Search for the cell housing the specified text and yield its (X, Y) center coordinate. 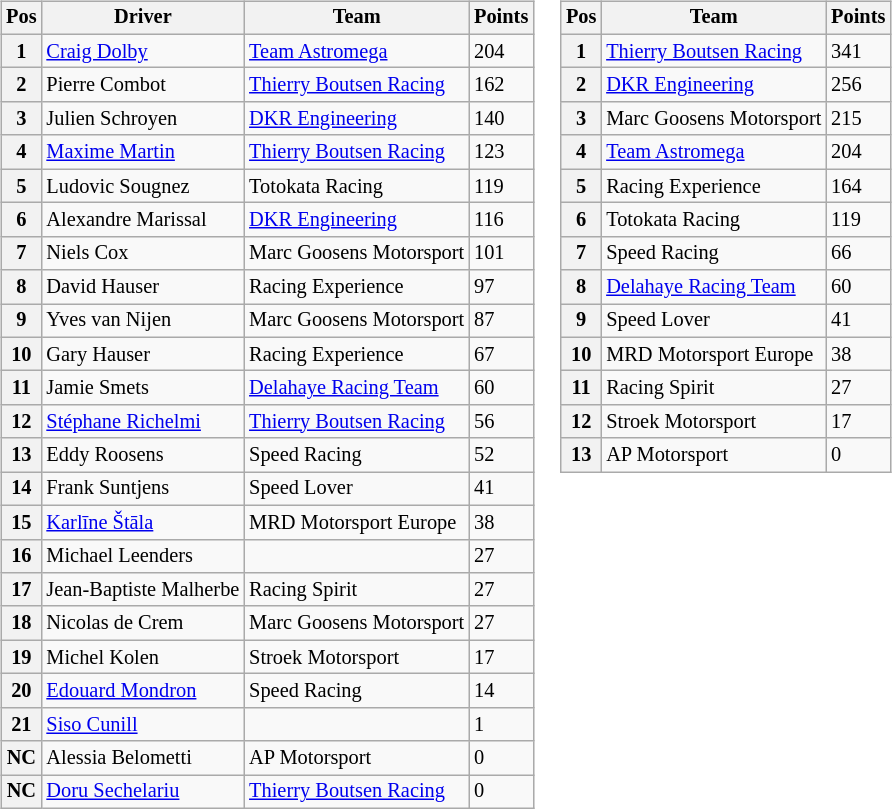
16 (21, 556)
256 (858, 85)
140 (501, 119)
164 (858, 186)
Ludovic Sougnez (142, 186)
Jean-Baptiste Malherbe (142, 590)
Eddy Roosens (142, 455)
Michael Leenders (142, 556)
66 (858, 253)
Stéphane Richelmi (142, 422)
341 (858, 51)
Gary Hauser (142, 354)
19 (21, 657)
Frank Suntjens (142, 489)
162 (501, 85)
87 (501, 321)
215 (858, 119)
Siso Cunill (142, 724)
Alexandre Marissal (142, 220)
56 (501, 422)
Nicolas de Crem (142, 623)
Doru Sechelariu (142, 792)
67 (501, 354)
123 (501, 152)
Karlīne Štāla (142, 522)
15 (21, 522)
18 (21, 623)
Michel Kolen (142, 657)
Driver (142, 18)
Pierre Combot (142, 85)
Craig Dolby (142, 51)
20 (21, 691)
Julien Schroyen (142, 119)
97 (501, 287)
Jamie Smets (142, 388)
Alessia Belometti (142, 758)
Maxime Martin (142, 152)
Edouard Mondron (142, 691)
David Hauser (142, 287)
116 (501, 220)
Yves van Nijen (142, 321)
21 (21, 724)
Niels Cox (142, 253)
101 (501, 253)
52 (501, 455)
